From the cell containing the given text, extract its center point as (x, y) coordinate. 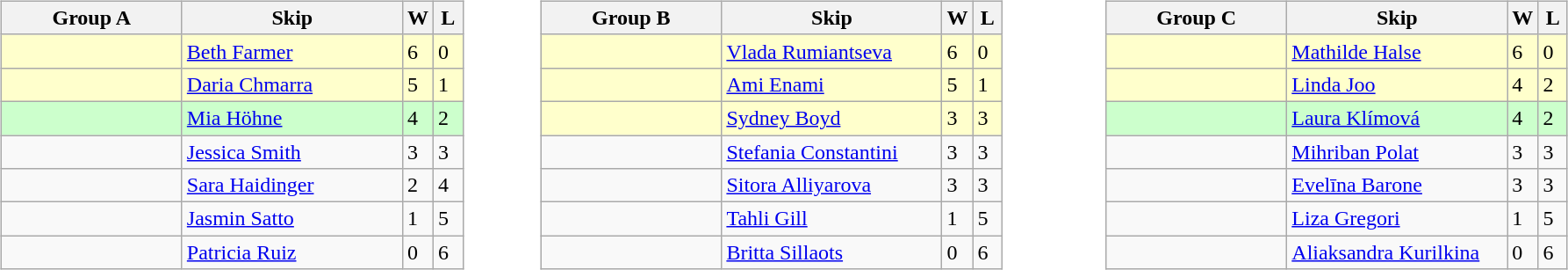
Linda Joo (1398, 84)
Beth Farmer (291, 51)
Mihriban Polat (1398, 152)
Vlada Rumiantseva (832, 51)
Jessica Smith (291, 152)
Jasmin Satto (291, 219)
Sitora Alliyarova (832, 186)
Aliaksandra Kurilkina (1398, 252)
Mia Höhne (291, 118)
Group C (1197, 18)
Group A (91, 18)
Mathilde Halse (1398, 51)
Britta Sillaots (832, 252)
Liza Gregori (1398, 219)
Ami Enami (832, 84)
Laura Klímová (1398, 118)
Patricia Ruiz (291, 252)
Evelīna Barone (1398, 186)
Stefania Constantini (832, 152)
Tahli Gill (832, 219)
Sara Haidinger (291, 186)
Daria Chmarra (291, 84)
Sydney Boyd (832, 118)
Group B (631, 18)
